Find where the given text appears and provide that cell's center as [x, y] coordinate. 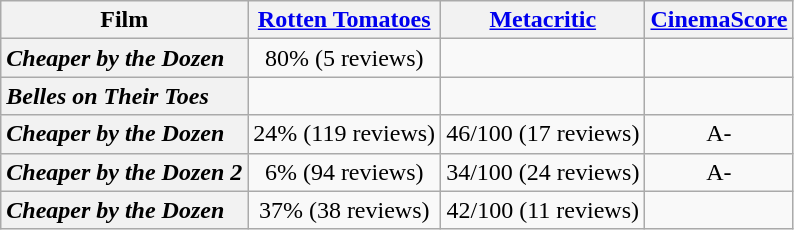
CinemaScore [719, 20]
80% (5 reviews) [344, 58]
Cheaper by the Dozen 2 [124, 172]
37% (38 reviews) [344, 210]
Belles on Their Toes [124, 96]
6% (94 reviews) [344, 172]
42/100 (11 reviews) [543, 210]
34/100 (24 reviews) [543, 172]
Metacritic [543, 20]
46/100 (17 reviews) [543, 134]
Film [124, 20]
24% (119 reviews) [344, 134]
Rotten Tomatoes [344, 20]
